Locate the cell with the specified text and output its (X, Y) center coordinate. 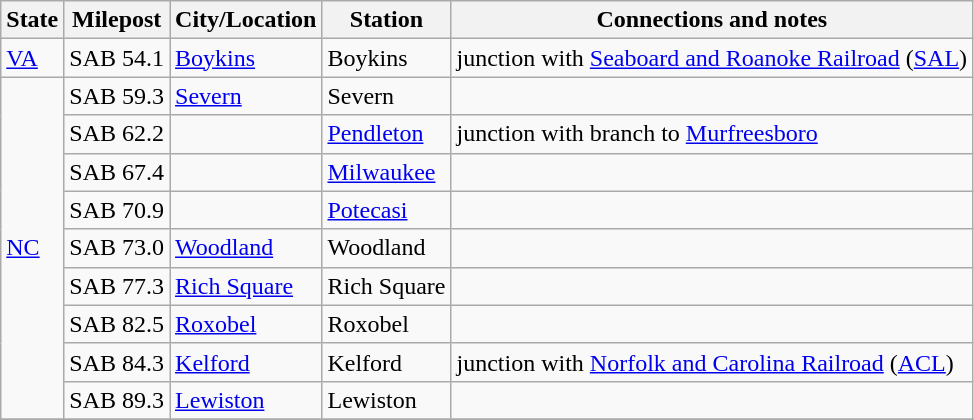
SAB 77.3 (117, 286)
NC (32, 248)
Potecasi (386, 210)
SAB 70.9 (117, 210)
junction with Norfolk and Carolina Railroad (ACL) (712, 362)
State (32, 20)
SAB 82.5 (117, 324)
SAB 59.3 (117, 96)
SAB 84.3 (117, 362)
SAB 62.2 (117, 134)
Pendleton (386, 134)
SAB 67.4 (117, 172)
VA (32, 58)
City/Location (246, 20)
SAB 54.1 (117, 58)
SAB 89.3 (117, 400)
Milepost (117, 20)
SAB 73.0 (117, 248)
junction with Seaboard and Roanoke Railroad (SAL) (712, 58)
Station (386, 20)
Milwaukee (386, 172)
junction with branch to Murfreesboro (712, 134)
Connections and notes (712, 20)
